Detect which cell encompasses the target text, then output its (X, Y) center coordinate. 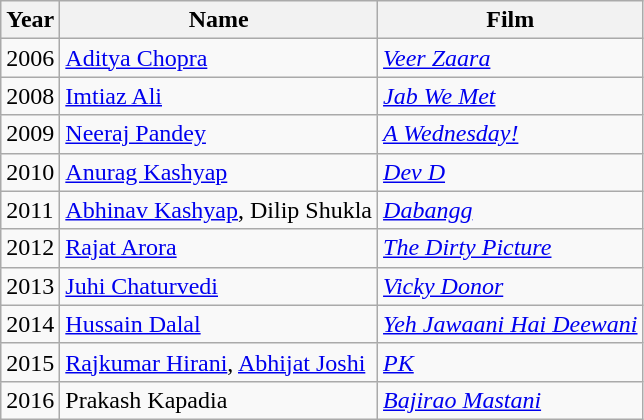
Dev D (511, 172)
Jab We Met (511, 96)
The Dirty Picture (511, 248)
Bajirao Mastani (511, 400)
Imtiaz Ali (219, 96)
PK (511, 362)
Prakash Kapadia (219, 400)
Anurag Kashyap (219, 172)
2010 (30, 172)
2013 (30, 286)
Rajkumar Hirani, Abhijat Joshi (219, 362)
Vicky Donor (511, 286)
2011 (30, 210)
2009 (30, 134)
Film (511, 20)
2008 (30, 96)
Veer Zaara (511, 58)
Yeh Jawaani Hai Deewani (511, 324)
Name (219, 20)
Dabangg (511, 210)
A Wednesday! (511, 134)
Abhinav Kashyap, Dilip Shukla (219, 210)
Hussain Dalal (219, 324)
2014 (30, 324)
Rajat Arora (219, 248)
Neeraj Pandey (219, 134)
2016 (30, 400)
2012 (30, 248)
Year (30, 20)
Juhi Chaturvedi (219, 286)
Aditya Chopra (219, 58)
2015 (30, 362)
2006 (30, 58)
